Identify which cell holds the provided text, then report its [x, y] central coordinate. 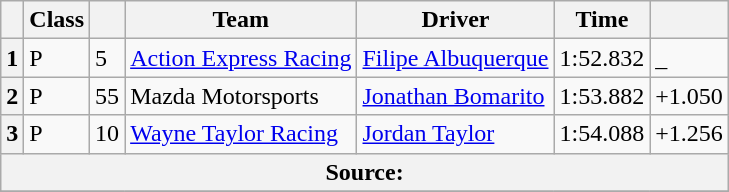
5 [108, 58]
1:53.882 [602, 96]
1:52.832 [602, 58]
1:54.088 [602, 134]
+1.256 [690, 134]
_ [690, 58]
3 [12, 134]
10 [108, 134]
1 [12, 58]
Jonathan Bomarito [456, 96]
Mazda Motorsports [241, 96]
Jordan Taylor [456, 134]
2 [12, 96]
Class [57, 20]
Driver [456, 20]
Action Express Racing [241, 58]
Wayne Taylor Racing [241, 134]
Source: [365, 172]
Team [241, 20]
55 [108, 96]
Filipe Albuquerque [456, 58]
Time [602, 20]
+1.050 [690, 96]
